Search for the cell housing the specified text and yield its [x, y] center coordinate. 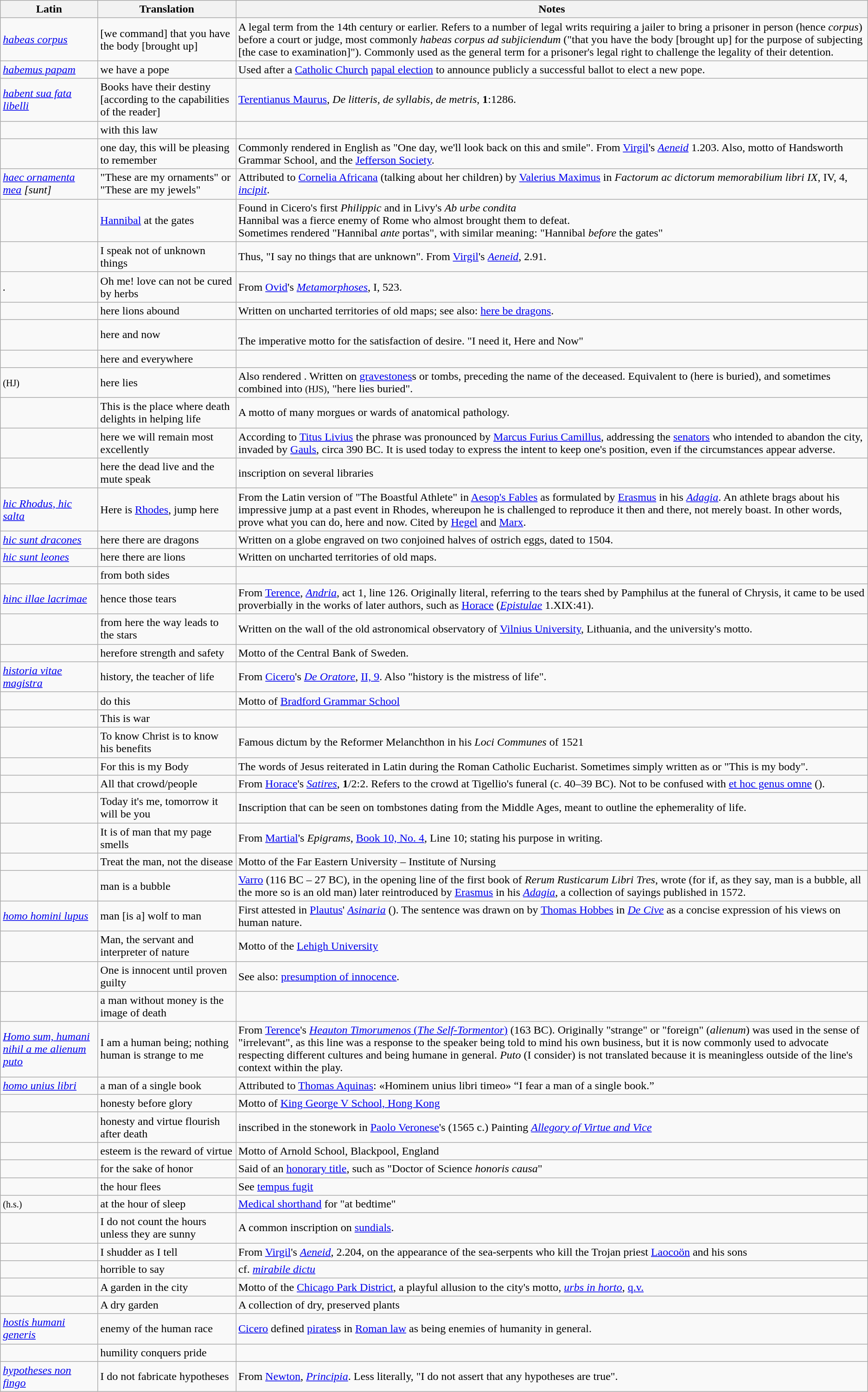
here there are lions [167, 557]
herefore strength and safety [167, 653]
I speak not of unknown things [167, 257]
Books have their destiny [according to the capabilities of the reader] [167, 100]
Medical shorthand for "at bedtime" [552, 1204]
Written on the wall of the old astronomical observatory of Vilnius University, Lithuania, and the university's motto. [552, 629]
here lions abound [167, 311]
hic Rhodus, hic salta [49, 510]
I do not count the hours unless they are sunny [167, 1228]
a man without money is the image of death [167, 1006]
Translation [167, 9]
a man of a single book [167, 1086]
history, the teacher of life [167, 677]
Motto of Bradford Grammar School [552, 701]
here and everywhere [167, 358]
we have a pope [167, 70]
Here is Rhodes, jump here [167, 510]
Written on uncharted territories of old maps. [552, 557]
From Newton, Principia. Less literally, "I do not assert that any hypotheses are true". [552, 1376]
habent sua fata libelli [49, 100]
I do not fabricate hypotheses [167, 1376]
one day, this will be pleasing to remember [167, 154]
at the hour of sleep [167, 1204]
(h.s.) [49, 1204]
Said of an honorary title, such as "Doctor of Science honoris causa" [552, 1169]
Cicero defined piratess in Roman law as being enemies of humanity in general. [552, 1329]
From Cicero's De Oratore, II, 9. Also "history is the mistress of life". [552, 677]
habemus papam [49, 70]
Inscription that can be seen on tombstones dating from the Middle Ages, meant to outline the ephemerality of life. [552, 808]
Written on a globe engraved on two conjoined halves of ostrich eggs, dated to 1504. [552, 540]
All that crowd/people [167, 784]
Written on uncharted territories of old maps; see also: here be dragons. [552, 311]
historia vitae magistra [49, 677]
Homo sum, humani nihil a me alienum puto [49, 1049]
here and now [167, 335]
One is innocent until proven guilty [167, 977]
Used after a Catholic Church papal election to announce publicly a successful ballot to elect a new pope. [552, 70]
homo homini lupus [49, 916]
esteem is the reward of virtue [167, 1151]
hypotheses non fingo [49, 1376]
(HJ) [49, 383]
I am a human being; nothing human is strange to me [167, 1049]
inscribed in the stonework in Paolo Veronese's (1565 c.) Painting Allegory of Virtue and Vice [552, 1127]
Today it's me, tomorrow it will be you [167, 808]
See also: presumption of innocence. [552, 977]
here lies [167, 383]
This is war [167, 718]
here we will remain most excellently [167, 443]
From Horace's Satires, 1/2:2. Refers to the crowd at Tigellio's funeral (c. 40–39 BC). Not to be confused with et hoc genus omne (). [552, 784]
Notes [552, 9]
A common inscription on sundials. [552, 1228]
A dry garden [167, 1305]
From Martial's Epigrams, Book 10, No. 4, Line 10; stating his purpose in writing. [552, 838]
Latin [49, 9]
humility conquers pride [167, 1353]
cf. mirabile dictu [552, 1270]
To know Christ is to know his benefits [167, 742]
from here the way leads to the stars [167, 629]
man is a bubble [167, 886]
from both sides [167, 575]
Thus, "I say no things that are unknown". From Virgil's Aeneid, 2.91. [552, 257]
Attributed to Thomas Aquinas: «Hominem unius libri timeo» “I fear a man of a single book.” [552, 1086]
First attested in Plautus' Asinaria (). The sentence was drawn on by Thomas Hobbes in De Cive as a concise expression of his views on human nature. [552, 916]
. [49, 287]
haec ornamenta mea [sunt] [49, 184]
hic sunt leones [49, 557]
Motto of King George V School, Hong Kong [552, 1103]
Famous dictum by the Reformer Melanchthon in his Loci Communes of 1521 [552, 742]
hence those tears [167, 599]
honesty before glory [167, 1103]
with this law [167, 130]
hinc illae lacrimae [49, 599]
here there are dragons [167, 540]
Man, the servant and interpreter of nature [167, 946]
Motto of the Lehigh University [552, 946]
Motto of the Chicago Park District, a playful allusion to the city's motto, urbs in horto, q.v. [552, 1287]
A garden in the city [167, 1287]
"These are my ornaments" or"These are my jewels" [167, 184]
A motto of many morgues or wards of anatomical pathology. [552, 413]
the hour flees [167, 1187]
Attributed to Cornelia Africana (talking about her children) by Valerius Maximus in Factorum ac dictorum memorabilium libri IX, IV, 4, incipit. [552, 184]
See tempus fugit [552, 1187]
man [is a] wolf to man [167, 916]
honesty and virtue flourish after death [167, 1127]
inscription on several libraries [552, 473]
From Ovid's Metamorphoses, I, 523. [552, 287]
Motto of the Central Bank of Sweden. [552, 653]
here the dead live and the mute speak [167, 473]
[we command] that you have the body [brought up] [167, 39]
It is of man that my page smells [167, 838]
For this is my Body [167, 766]
Oh me! love can not be cured by herbs [167, 287]
habeas corpus [49, 39]
enemy of the human race [167, 1329]
Motto of the Far Eastern University – Institute of Nursing [552, 862]
I shudder as I tell [167, 1252]
hic sunt dracones [49, 540]
This is the place where death delights in helping life [167, 413]
hostis humani generis [49, 1329]
Treat the man, not the disease [167, 862]
A collection of dry, preserved plants [552, 1305]
The imperative motto for the satisfaction of desire. "I need it, Here and Now" [552, 335]
Terentianus Maurus, De litteris, de syllabis, de metris, 1:1286. [552, 100]
The words of Jesus reiterated in Latin during the Roman Catholic Eucharist. Sometimes simply written as or "This is my body". [552, 766]
Motto of Arnold School, Blackpool, England [552, 1151]
do this [167, 701]
for the sake of honor [167, 1169]
From Virgil's Aeneid, 2.204, on the appearance of the sea-serpents who kill the Trojan priest Laocoön and his sons [552, 1252]
Hannibal at the gates [167, 220]
horrible to say [167, 1270]
homo unius libri [49, 1086]
